Search for the cell housing the specified text and yield its (x, y) center coordinate. 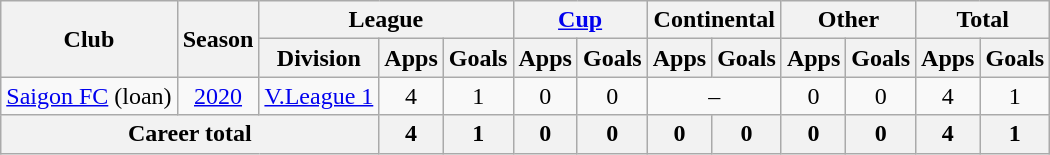
Continental (714, 20)
V.League 1 (319, 96)
Career total (190, 134)
2020 (218, 96)
Season (218, 39)
Division (319, 58)
Cup (580, 20)
Club (89, 39)
Total (983, 20)
– (714, 96)
Saigon FC (loan) (89, 96)
Other (848, 20)
League (386, 20)
